Identify which cell holds the provided text, then report its [x, y] central coordinate. 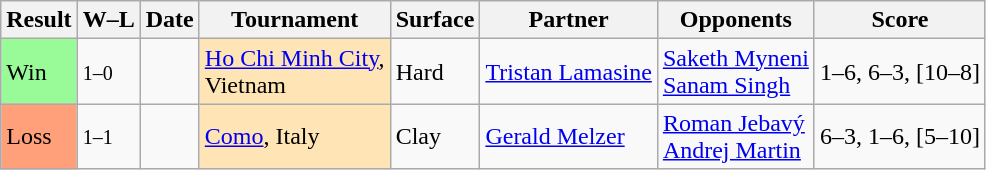
Clay [435, 136]
Gerald Melzer [568, 136]
Result [39, 20]
Partner [568, 20]
Score [900, 20]
Tristan Lamasine [568, 72]
6–3, 1–6, [5–10] [900, 136]
Saketh Myneni Sanam Singh [736, 72]
Loss [39, 136]
Hard [435, 72]
Tournament [294, 20]
Win [39, 72]
1–0 [108, 72]
Date [170, 20]
W–L [108, 20]
Surface [435, 20]
1–1 [108, 136]
Opponents [736, 20]
Roman Jebavý Andrej Martin [736, 136]
Ho Chi Minh City, Vietnam [294, 72]
1–6, 6–3, [10–8] [900, 72]
Como, Italy [294, 136]
